Output the (x, y) coordinate of the center of the cell containing the given text.  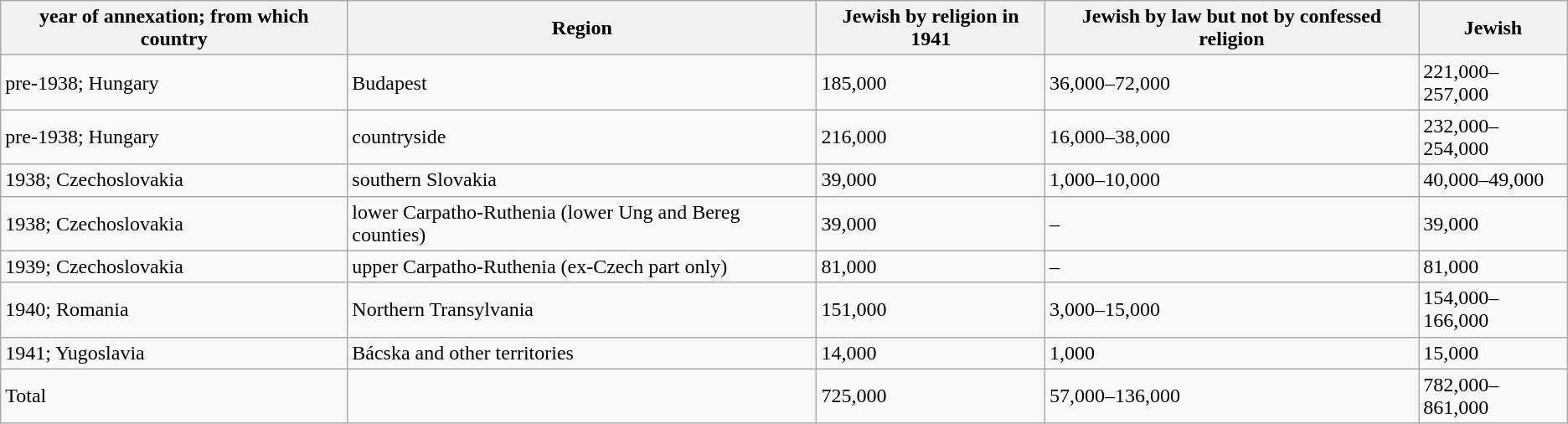
Total (174, 396)
1,000–10,000 (1231, 180)
16,000–38,000 (1231, 137)
57,000–136,000 (1231, 396)
3,000–15,000 (1231, 310)
1941; Yugoslavia (174, 353)
154,000–166,000 (1493, 310)
151,000 (931, 310)
1939; Czechoslovakia (174, 266)
232,000–254,000 (1493, 137)
Northern Transylvania (582, 310)
15,000 (1493, 353)
782,000–861,000 (1493, 396)
40,000–49,000 (1493, 180)
1,000 (1231, 353)
countryside (582, 137)
year of annexation; from which country (174, 28)
36,000–72,000 (1231, 82)
1940; Romania (174, 310)
725,000 (931, 396)
southern Slovakia (582, 180)
Jewish by law but not by confessed religion (1231, 28)
185,000 (931, 82)
lower Carpatho-Ruthenia (lower Ung and Bereg counties) (582, 223)
Region (582, 28)
Jewish by religion in 1941 (931, 28)
Budapest (582, 82)
221,000–257,000 (1493, 82)
14,000 (931, 353)
Jewish (1493, 28)
upper Carpatho-Ruthenia (ex-Czech part only) (582, 266)
Bácska and other territories (582, 353)
216,000 (931, 137)
